Pinpoint the cell where the given text exists, returning its [X, Y] midpoint coordinate. 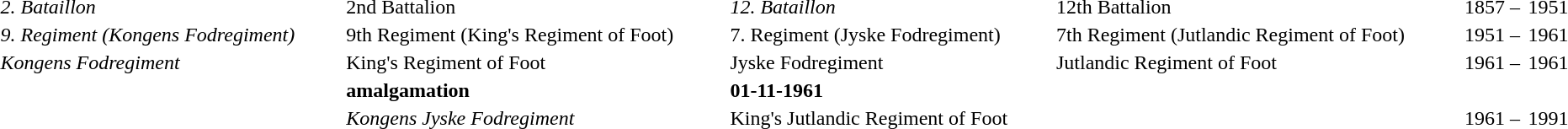
Jyske Fodregiment [890, 62]
7th Regiment (Jutlandic Regiment of Foot) [1257, 35]
1961 [1485, 62]
01-11-1961 [890, 90]
9th Regiment (King's Regiment of Foot) [535, 35]
amalgamation [535, 90]
Jutlandic Regiment of Foot [1257, 62]
1951 [1485, 35]
King's Regiment of Foot [535, 62]
7. Regiment (Jyske Fodregiment) [890, 35]
